Capture the cell that displays the provided text and extract its [X, Y] central coordinate. 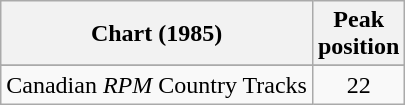
22 [358, 85]
Chart (1985) [157, 34]
Peakposition [358, 34]
Canadian RPM Country Tracks [157, 85]
